Output the (x, y) coordinate of the center of the cell containing the given text.  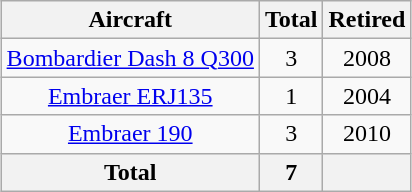
7 (291, 172)
2004 (367, 96)
Embraer ERJ135 (130, 96)
Embraer 190 (130, 134)
2010 (367, 134)
Retired (367, 20)
2008 (367, 58)
Aircraft (130, 20)
1 (291, 96)
Bombardier Dash 8 Q300 (130, 58)
